Find where the given text appears and provide that cell's center as [x, y] coordinate. 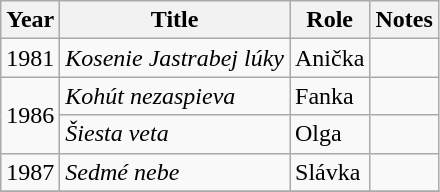
1987 [30, 172]
Sedmé nebe [175, 172]
Title [175, 20]
1986 [30, 115]
Šiesta veta [175, 134]
Olga [330, 134]
Kohút nezaspieva [175, 96]
Slávka [330, 172]
Kosenie Jastrabej lúky [175, 58]
Anička [330, 58]
Year [30, 20]
1981 [30, 58]
Fanka [330, 96]
Notes [404, 20]
Role [330, 20]
